Extract the (X, Y) coordinate from the center of the cell holding the provided text.  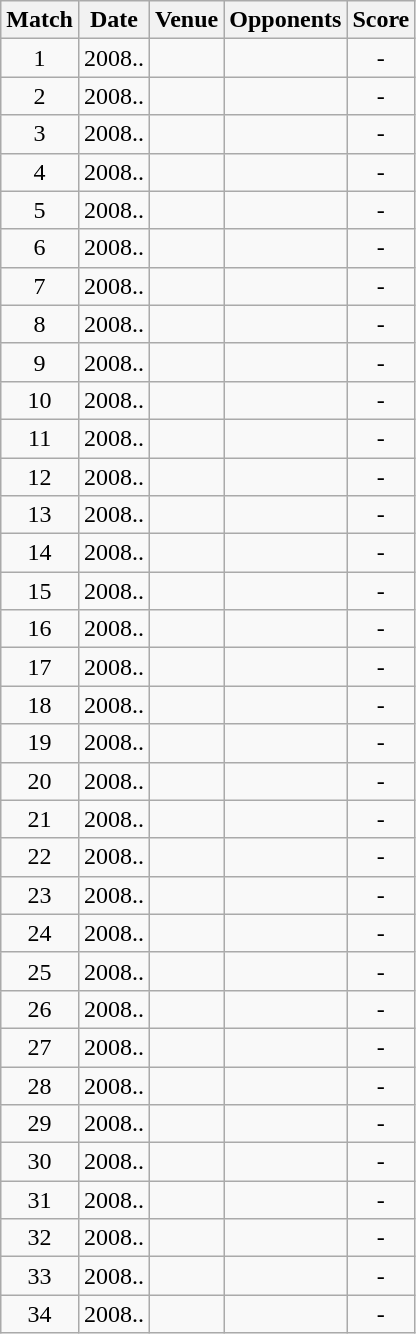
9 (40, 362)
33 (40, 1276)
34 (40, 1314)
32 (40, 1238)
27 (40, 1047)
Match (40, 20)
18 (40, 705)
Opponents (286, 20)
6 (40, 248)
12 (40, 477)
20 (40, 781)
28 (40, 1085)
14 (40, 553)
16 (40, 629)
22 (40, 857)
4 (40, 172)
Venue (187, 20)
3 (40, 134)
23 (40, 895)
31 (40, 1200)
29 (40, 1124)
11 (40, 438)
2 (40, 96)
19 (40, 743)
7 (40, 286)
30 (40, 1162)
10 (40, 400)
1 (40, 58)
Date (114, 20)
Score (381, 20)
17 (40, 667)
24 (40, 933)
13 (40, 515)
26 (40, 1009)
8 (40, 324)
5 (40, 210)
25 (40, 971)
15 (40, 591)
21 (40, 819)
